Pinpoint the cell where the given text exists, returning its [x, y] midpoint coordinate. 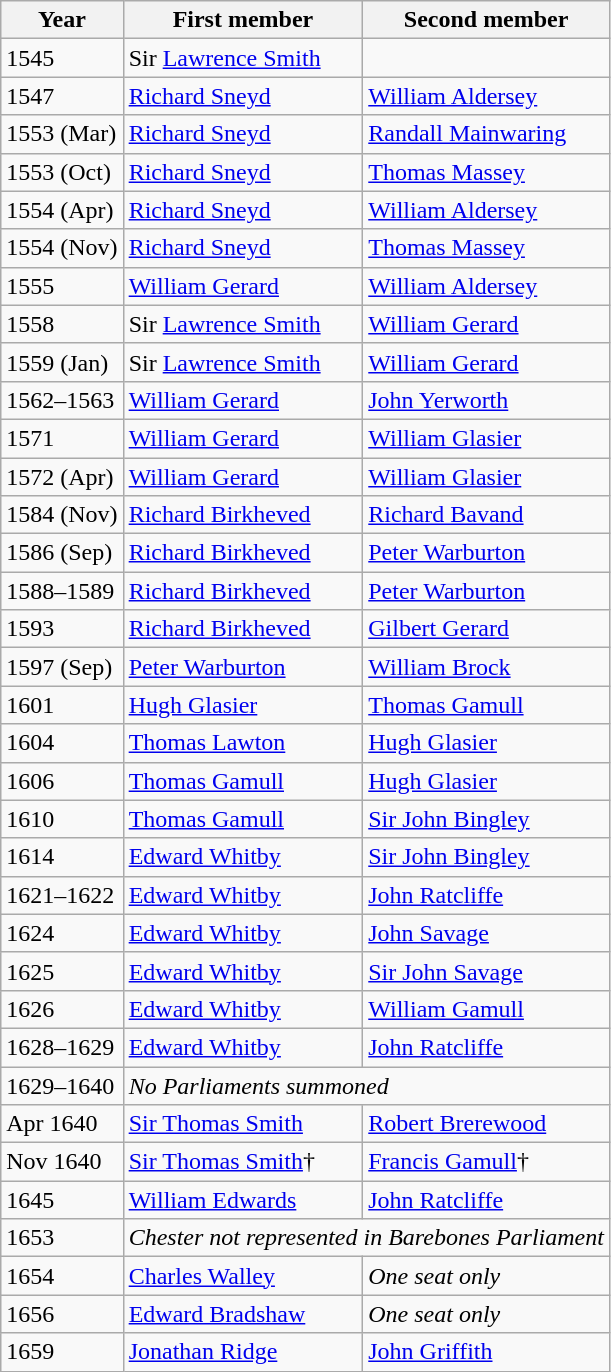
John Griffith [486, 1352]
Edward Bradshaw [243, 1314]
1653 [62, 1238]
1553 (Mar) [62, 134]
1545 [62, 58]
1621–1622 [62, 895]
1610 [62, 819]
1572 (Apr) [62, 477]
William Edwards [243, 1200]
Randall Mainwaring [486, 134]
1584 (Nov) [62, 515]
1593 [62, 629]
1562–1563 [62, 400]
1547 [62, 96]
No Parliaments summoned [366, 1085]
1554 (Nov) [62, 248]
1629–1640 [62, 1085]
1606 [62, 781]
1555 [62, 286]
1656 [62, 1314]
1625 [62, 971]
Richard Bavand [486, 515]
Robert Brerewood [486, 1124]
1654 [62, 1276]
1586 (Sep) [62, 553]
Sir John Savage [486, 971]
Gilbert Gerard [486, 629]
1571 [62, 438]
Second member [486, 20]
Francis Gamull† [486, 1162]
Thomas Lawton [243, 743]
1628–1629 [62, 1047]
1624 [62, 933]
1614 [62, 857]
William Gamull [486, 1009]
Year [62, 20]
1554 (Apr) [62, 210]
1645 [62, 1200]
Sir Thomas Smith [243, 1124]
Apr 1640 [62, 1124]
1597 (Sep) [62, 667]
Chester not represented in Barebones Parliament [366, 1238]
Nov 1640 [62, 1162]
1604 [62, 743]
1601 [62, 705]
William Brock [486, 667]
Sir Thomas Smith† [243, 1162]
1553 (Oct) [62, 172]
Charles Walley [243, 1276]
1626 [62, 1009]
1659 [62, 1352]
Jonathan Ridge [243, 1352]
John Yerworth [486, 400]
1559 (Jan) [62, 362]
1588–1589 [62, 591]
John Savage [486, 933]
1558 [62, 324]
First member [243, 20]
